Return the [X, Y] coordinate for the center point of the cell that contains the specified text.  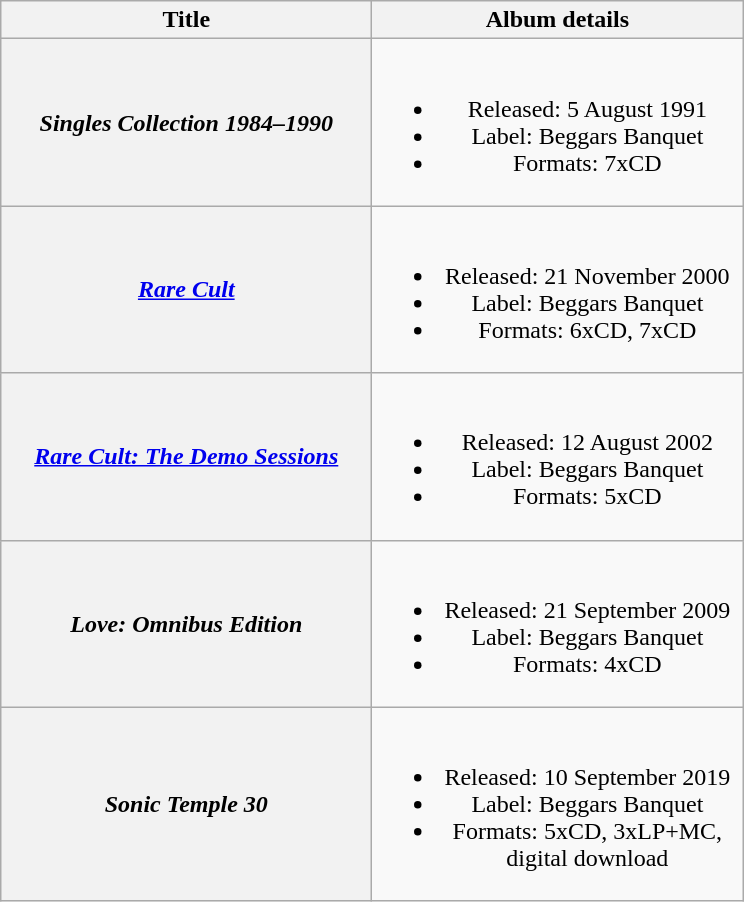
Title [186, 20]
Released: 5 August 1991Label: Beggars BanquetFormats: 7xCD [558, 122]
Rare Cult: The Demo Sessions [186, 456]
Album details [558, 20]
Rare Cult [186, 290]
Love: Omnibus Edition [186, 624]
Sonic Temple 30 [186, 804]
Released: 12 August 2002Label: Beggars BanquetFormats: 5xCD [558, 456]
Released: 21 September 2009Label: Beggars BanquetFormats: 4xCD [558, 624]
Released: 10 September 2019Label: Beggars BanquetFormats: 5xCD, 3xLP+MC, digital download [558, 804]
Released: 21 November 2000Label: Beggars BanquetFormats: 6xCD, 7xCD [558, 290]
Singles Collection 1984–1990 [186, 122]
